Find where the given text appears and provide that cell's center as (X, Y) coordinate. 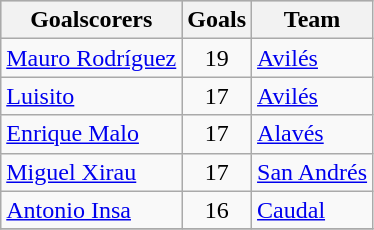
Mauro Rodríguez (92, 58)
Antonio Insa (92, 210)
Luisito (92, 96)
San Andrés (312, 172)
Enrique Malo (92, 134)
Team (312, 20)
Miguel Xirau (92, 172)
Goalscorers (92, 20)
19 (217, 58)
16 (217, 210)
Alavés (312, 134)
Caudal (312, 210)
Goals (217, 20)
